Find where the given text appears and provide that cell's center as [X, Y] coordinate. 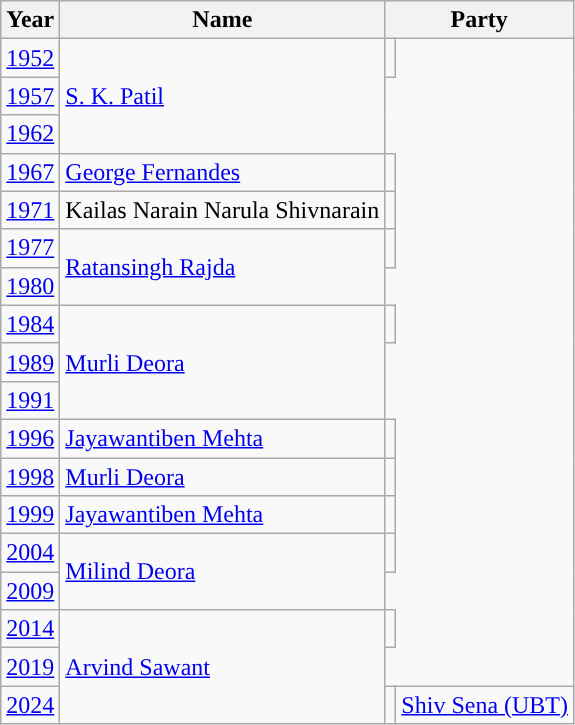
Name [222, 20]
1998 [30, 477]
1977 [30, 248]
1984 [30, 324]
Shiv Sena (UBT) [485, 705]
Year [30, 20]
Milind Deora [222, 572]
1980 [30, 286]
George Fernandes [222, 172]
1957 [30, 96]
2009 [30, 591]
1996 [30, 438]
2024 [30, 705]
1999 [30, 515]
2014 [30, 629]
1952 [30, 58]
1971 [30, 210]
1967 [30, 172]
1962 [30, 134]
Kailas Narain Narula Shivnarain [222, 210]
S. K. Patil [222, 96]
1991 [30, 400]
Ratansingh Rajda [222, 267]
Party [480, 20]
2004 [30, 553]
1989 [30, 362]
2019 [30, 667]
Arvind Sawant [222, 667]
